Provide the (X, Y) coordinate of the cell's center where the given text is located.  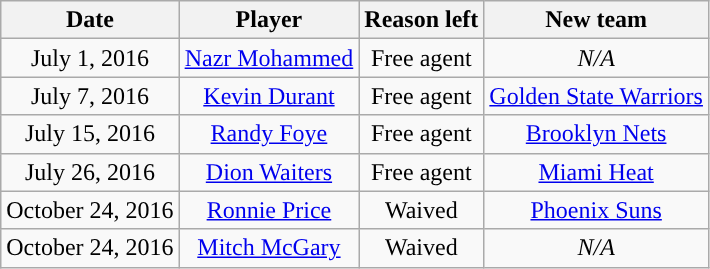
Reason left (422, 20)
July 1, 2016 (90, 58)
July 7, 2016 (90, 96)
Ronnie Price (269, 210)
July 15, 2016 (90, 134)
Miami Heat (596, 172)
Kevin Durant (269, 96)
Brooklyn Nets (596, 134)
Dion Waiters (269, 172)
Randy Foye (269, 134)
Mitch McGary (269, 248)
Player (269, 20)
New team (596, 20)
Phoenix Suns (596, 210)
July 26, 2016 (90, 172)
Nazr Mohammed (269, 58)
Golden State Warriors (596, 96)
Date (90, 20)
